Identify which cell holds the provided text, then report its [x, y] central coordinate. 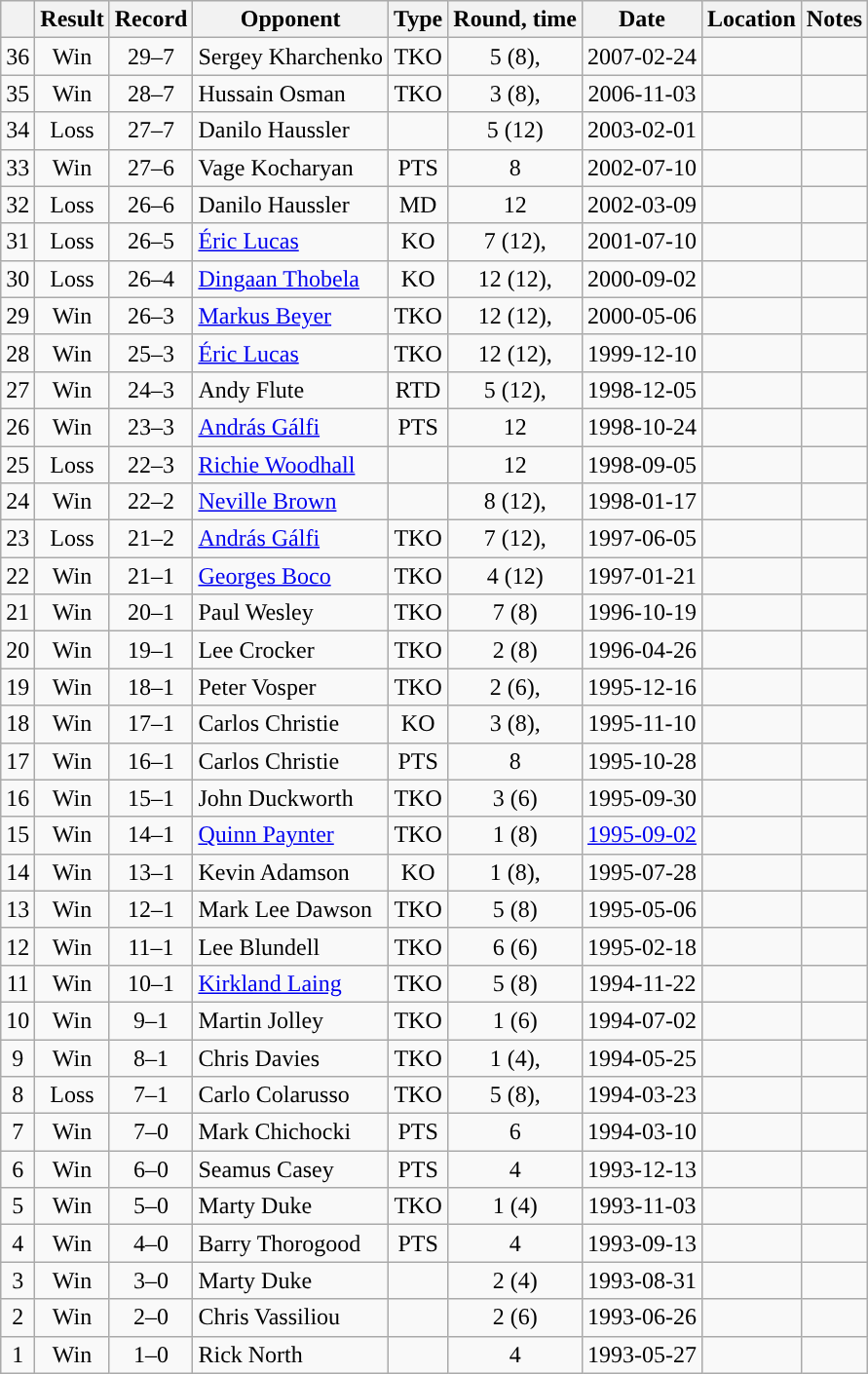
Neville Brown [290, 502]
2003-02-01 [643, 131]
1 (6) [515, 1020]
1995-11-10 [643, 724]
Kevin Adamson [290, 872]
Dingaan Thobela [290, 279]
Record [151, 19]
1995-02-18 [643, 946]
26–3 [151, 316]
14–1 [151, 835]
4 (12) [515, 576]
1995-10-28 [643, 761]
15 [18, 835]
Kirkland Laing [290, 983]
27 [18, 390]
1993-12-13 [643, 1169]
17 [18, 761]
19 [18, 687]
7 [18, 1132]
21–2 [151, 539]
1993-08-31 [643, 1280]
1997-06-05 [643, 539]
29 [18, 316]
1995-12-16 [643, 687]
7 (8) [515, 613]
9–1 [151, 1020]
8–1 [151, 1057]
Result [72, 19]
4–0 [151, 1243]
Sergey Kharchenko [290, 57]
29–7 [151, 57]
1995-09-30 [643, 798]
Chris Vassiliou [290, 1317]
1995-05-06 [643, 909]
John Duckworth [290, 798]
7–0 [151, 1132]
Quinn Paynter [290, 835]
1993-05-27 [643, 1355]
1 (8), [515, 872]
2002-03-09 [643, 205]
1998-10-24 [643, 427]
1998-01-17 [643, 502]
27–7 [151, 131]
5 (12) [515, 131]
Chris Davies [290, 1057]
1994-05-25 [643, 1057]
34 [18, 131]
1 (4), [515, 1057]
1994-11-22 [643, 983]
1–0 [151, 1355]
5 (12), [515, 390]
1995-09-02 [643, 835]
21 [18, 613]
1993-06-26 [643, 1317]
6–0 [151, 1169]
Carlo Colarusso [290, 1095]
Mark Lee Dawson [290, 909]
1 (8) [515, 835]
24 [18, 502]
33 [18, 168]
22 [18, 576]
21–1 [151, 576]
5–0 [151, 1206]
2 (8) [515, 650]
1996-04-26 [643, 650]
8 (12), [515, 502]
25 [18, 465]
28 [18, 353]
1993-09-13 [643, 1243]
Paul Wesley [290, 613]
2002-07-10 [643, 168]
35 [18, 94]
1 (4) [515, 1206]
5 [18, 1206]
Mark Chichocki [290, 1132]
2 (6) [515, 1317]
2 (4) [515, 1280]
Notes [834, 19]
1993-11-03 [643, 1206]
Vage Kocharyan [290, 168]
Date [643, 19]
6 (6) [515, 946]
1994-03-10 [643, 1132]
Hussain Osman [290, 94]
11–1 [151, 946]
1995-07-28 [643, 872]
23 [18, 539]
32 [18, 205]
20 [18, 650]
2000-09-02 [643, 279]
3 (6) [515, 798]
RTD [417, 390]
16–1 [151, 761]
15–1 [151, 798]
22–3 [151, 465]
18–1 [151, 687]
MD [417, 205]
Andy Flute [290, 390]
31 [18, 242]
2 [18, 1317]
26–4 [151, 279]
Georges Boco [290, 576]
30 [18, 279]
9 [18, 1057]
36 [18, 57]
25–3 [151, 353]
2007-02-24 [643, 57]
26–6 [151, 205]
19–1 [151, 650]
Opponent [290, 19]
Martin Jolley [290, 1020]
13–1 [151, 872]
23–3 [151, 427]
Location [752, 19]
27–6 [151, 168]
1999-12-10 [643, 353]
22–2 [151, 502]
7–1 [151, 1095]
26–5 [151, 242]
17–1 [151, 724]
1998-09-05 [643, 465]
Markus Beyer [290, 316]
2 (6), [515, 687]
20–1 [151, 613]
12–1 [151, 909]
Lee Crocker [290, 650]
2001-07-10 [643, 242]
Rick North [290, 1355]
10–1 [151, 983]
Peter Vosper [290, 687]
11 [18, 983]
1994-03-23 [643, 1095]
24–3 [151, 390]
14 [18, 872]
Type [417, 19]
Barry Thorogood [290, 1243]
18 [18, 724]
13 [18, 909]
1998-12-05 [643, 390]
2000-05-06 [643, 316]
2006-11-03 [643, 94]
Round, time [515, 19]
1996-10-19 [643, 613]
Lee Blundell [290, 946]
Seamus Casey [290, 1169]
3–0 [151, 1280]
3 [18, 1280]
26 [18, 427]
1994-07-02 [643, 1020]
1 [18, 1355]
10 [18, 1020]
2–0 [151, 1317]
16 [18, 798]
1997-01-21 [643, 576]
28–7 [151, 94]
Richie Woodhall [290, 465]
